Identify which cell holds the provided text, then report its [x, y] central coordinate. 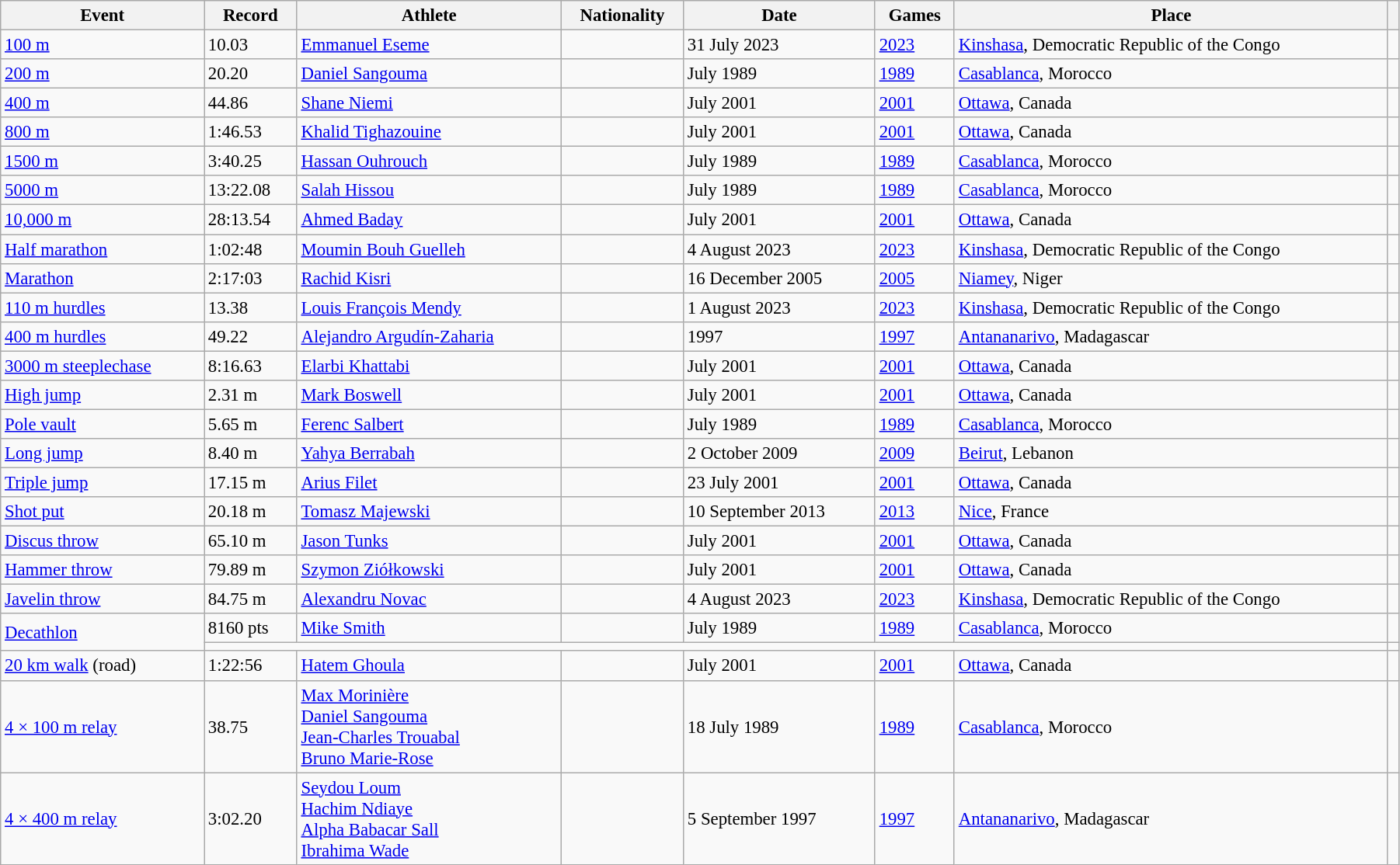
Rachid Kisri [429, 278]
3:40.25 [251, 162]
5 September 1997 [778, 818]
Khalid Tighazouine [429, 132]
1:02:48 [251, 249]
3000 m steeplechase [103, 366]
Javelin throw [103, 599]
Shane Niemi [429, 103]
Ferenc Salbert [429, 424]
Szymon Ziółkowski [429, 570]
4 × 400 m relay [103, 818]
Half marathon [103, 249]
13.38 [251, 307]
20.20 [251, 74]
200 m [103, 74]
Daniel Sangouma [429, 74]
Elarbi Khattabi [429, 366]
High jump [103, 395]
Hatem Ghoula [429, 666]
Athlete [429, 16]
2009 [914, 453]
400 m [103, 103]
8160 pts [251, 628]
800 m [103, 132]
100 m [103, 45]
3:02.20 [251, 818]
Date [778, 16]
Decathlon [103, 632]
Pole vault [103, 424]
84.75 m [251, 599]
Games [914, 16]
Hammer throw [103, 570]
Triple jump [103, 482]
Emmanuel Eseme [429, 45]
10.03 [251, 45]
Arius Filet [429, 482]
Mark Boswell [429, 395]
20 km walk (road) [103, 666]
28:13.54 [251, 220]
Moumin Bouh Guelleh [429, 249]
Marathon [103, 278]
13:22.08 [251, 190]
Yahya Berrabah [429, 453]
44.86 [251, 103]
Record [251, 16]
Discus throw [103, 541]
79.89 m [251, 570]
Tomasz Majewski [429, 512]
Alejandro Argudín-Zaharia [429, 336]
Nationality [622, 16]
23 July 2001 [778, 482]
Hassan Ouhrouch [429, 162]
Mike Smith [429, 628]
4 × 100 m relay [103, 727]
2.31 m [251, 395]
2013 [914, 512]
8.40 m [251, 453]
1:22:56 [251, 666]
Niamey, Niger [1171, 278]
Max MorinièreDaniel SangoumaJean-Charles TrouabalBruno Marie-Rose [429, 727]
Salah Hissou [429, 190]
400 m hurdles [103, 336]
5000 m [103, 190]
10 September 2013 [778, 512]
1 August 2023 [778, 307]
Alexandru Novac [429, 599]
10,000 m [103, 220]
Nice, France [1171, 512]
Place [1171, 16]
31 July 2023 [778, 45]
2 October 2009 [778, 453]
Seydou LoumHachim NdiayeAlpha Babacar SallIbrahima Wade [429, 818]
5.65 m [251, 424]
20.18 m [251, 512]
2005 [914, 278]
Shot put [103, 512]
38.75 [251, 727]
65.10 m [251, 541]
1500 m [103, 162]
18 July 1989 [778, 727]
Event [103, 16]
49.22 [251, 336]
17.15 m [251, 482]
Long jump [103, 453]
Beirut, Lebanon [1171, 453]
8:16.63 [251, 366]
Ahmed Baday [429, 220]
110 m hurdles [103, 307]
16 December 2005 [778, 278]
Louis François Mendy [429, 307]
2:17:03 [251, 278]
1:46.53 [251, 132]
Jason Tunks [429, 541]
